Detect which cell encompasses the target text, then output its [X, Y] center coordinate. 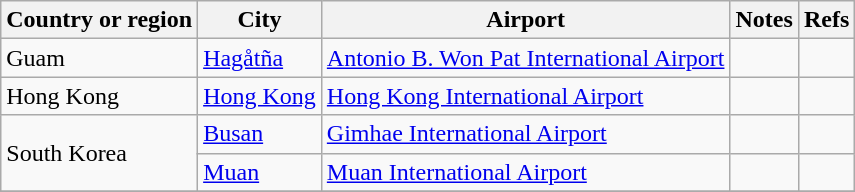
Hong Kong International Airport [526, 96]
Airport [526, 20]
City [260, 20]
Muan International Airport [526, 172]
Hagåtña [260, 58]
Antonio B. Won Pat International Airport [526, 58]
Busan [260, 134]
Notes [764, 20]
Muan [260, 172]
Guam [100, 58]
Country or region [100, 20]
Gimhae International Airport [526, 134]
Refs [826, 20]
South Korea [100, 153]
